Provide the [X, Y] coordinate of the cell's center where the given text is located.  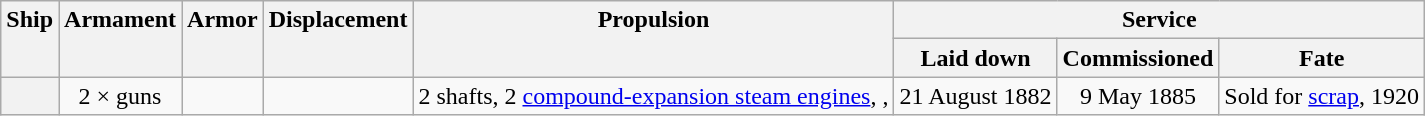
2 × guns [120, 96]
2 shafts, 2 compound-expansion steam engines, , [654, 96]
Laid down [976, 58]
Service [1160, 20]
21 August 1882 [976, 96]
Commissioned [1138, 58]
Displacement [338, 39]
Armor [223, 39]
9 May 1885 [1138, 96]
Armament [120, 39]
Ship [30, 39]
Fate [1322, 58]
Sold for scrap, 1920 [1322, 96]
Propulsion [654, 39]
